Find where the given text appears and provide that cell's center as [X, Y] coordinate. 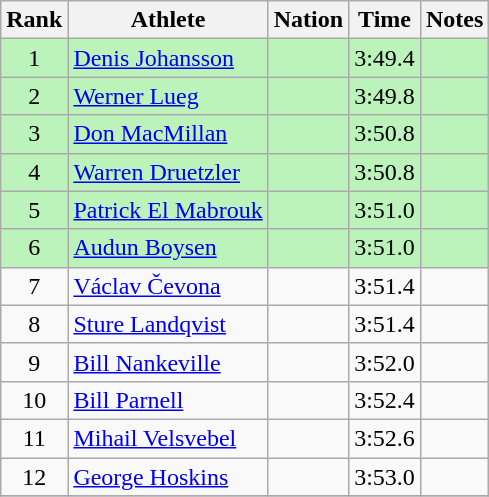
Václav Čevona [168, 286]
Patrick El Mabrouk [168, 210]
Audun Boysen [168, 248]
11 [34, 438]
4 [34, 172]
3:53.0 [385, 477]
George Hoskins [168, 477]
7 [34, 286]
3 [34, 134]
3:52.0 [385, 362]
9 [34, 362]
1 [34, 58]
8 [34, 324]
Athlete [168, 20]
Time [385, 20]
Mihail Velsvebel [168, 438]
Warren Druetzler [168, 172]
Rank [34, 20]
3:52.4 [385, 400]
Don MacMillan [168, 134]
3:52.6 [385, 438]
Bill Nankeville [168, 362]
Denis Johansson [168, 58]
3:49.8 [385, 96]
Bill Parnell [168, 400]
12 [34, 477]
5 [34, 210]
2 [34, 96]
3:49.4 [385, 58]
Sture Landqvist [168, 324]
Notes [454, 20]
Werner Lueg [168, 96]
10 [34, 400]
Nation [308, 20]
6 [34, 248]
